Detect which cell encompasses the target text, then output its (x, y) center coordinate. 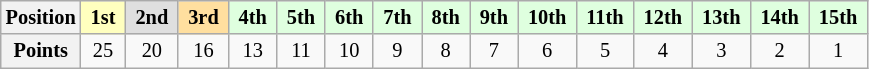
13 (253, 51)
15th (838, 17)
13th (721, 17)
25 (104, 51)
Position (41, 17)
12th (663, 17)
2 (779, 51)
Points (41, 51)
5th (301, 17)
11 (301, 51)
3 (721, 51)
7 (494, 51)
4th (253, 17)
7th (397, 17)
4 (663, 51)
6th (349, 17)
1st (104, 17)
10th (547, 17)
6 (547, 51)
10 (349, 51)
5 (604, 51)
9 (397, 51)
11th (604, 17)
3rd (203, 17)
8th (446, 17)
1 (838, 51)
14th (779, 17)
2nd (152, 17)
16 (203, 51)
20 (152, 51)
9th (494, 17)
8 (446, 51)
